Detect which cell encompasses the target text, then output its (x, y) center coordinate. 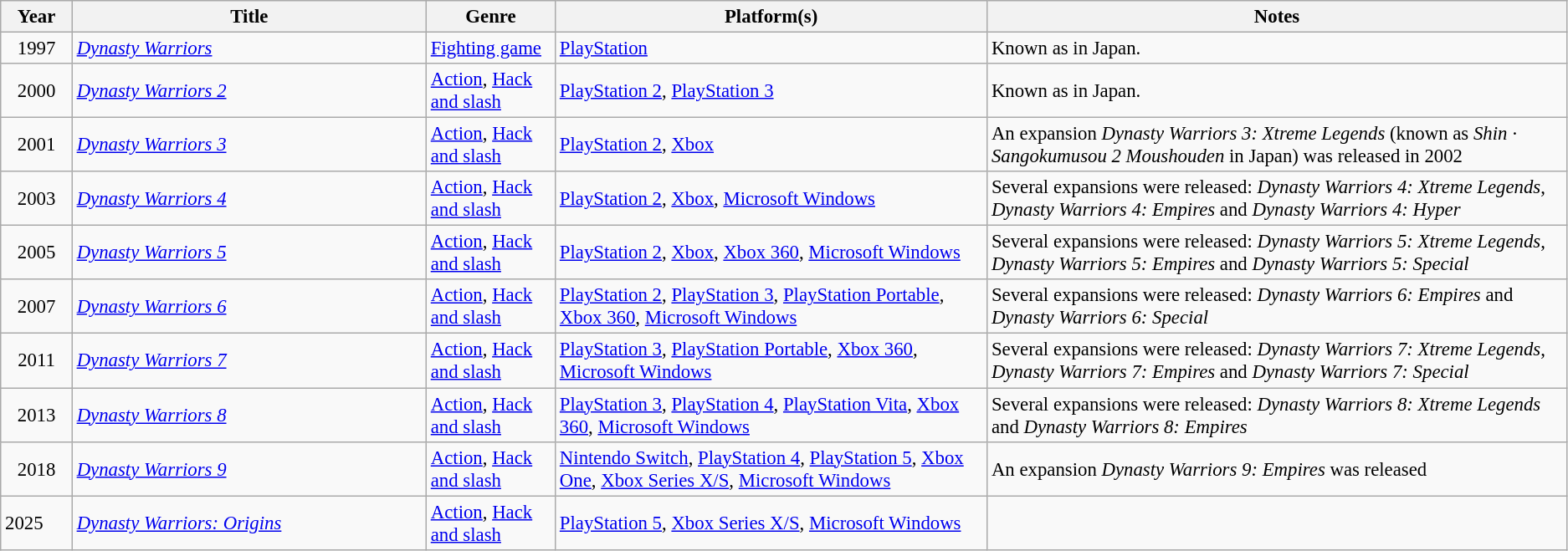
PlayStation 3, PlayStation 4, PlayStation Vita, Xbox 360, Microsoft Windows (771, 415)
Dynasty Warriors 7 (249, 361)
Several expansions were released: Dynasty Warriors 7: Xtreme Legends, Dynasty Warriors 7: Empires and Dynasty Warriors 7: Special (1277, 361)
2000 (37, 90)
2025 (37, 523)
Dynasty Warriors: Origins (249, 523)
Notes (1277, 17)
2005 (37, 253)
PlayStation (771, 48)
An expansion Dynasty Warriors 3: Xtreme Legends (known as Shin · Sangokumusou 2 Moushouden in Japan) was released in 2002 (1277, 145)
Dynasty Warriors 5 (249, 253)
2007 (37, 306)
Dynasty Warriors 8 (249, 415)
Several expansions were released: Dynasty Warriors 4: Xtreme Legends, Dynasty Warriors 4: Empires and Dynasty Warriors 4: Hyper (1277, 199)
PlayStation 3, PlayStation Portable, Xbox 360, Microsoft Windows (771, 361)
Dynasty Warriors 6 (249, 306)
2018 (37, 468)
1997 (37, 48)
2003 (37, 199)
PlayStation 2, Xbox (771, 145)
PlayStation 2, PlayStation 3, PlayStation Portable, Xbox 360, Microsoft Windows (771, 306)
Dynasty Warriors 2 (249, 90)
Several expansions were released: Dynasty Warriors 5: Xtreme Legends, Dynasty Warriors 5: Empires and Dynasty Warriors 5: Special (1277, 253)
Genre (490, 17)
Dynasty Warriors (249, 48)
Dynasty Warriors 9 (249, 468)
Title (249, 17)
PlayStation 2, Xbox, Xbox 360, Microsoft Windows (771, 253)
Nintendo Switch, PlayStation 4, PlayStation 5, Xbox One, Xbox Series X/S, Microsoft Windows (771, 468)
2011 (37, 361)
Several expansions were released: Dynasty Warriors 6: Empires and Dynasty Warriors 6: Special (1277, 306)
Year (37, 17)
2001 (37, 145)
2013 (37, 415)
PlayStation 2, PlayStation 3 (771, 90)
PlayStation 5, Xbox Series X/S, Microsoft Windows (771, 523)
Dynasty Warriors 4 (249, 199)
Fighting game (490, 48)
Platform(s) (771, 17)
Dynasty Warriors 3 (249, 145)
PlayStation 2, Xbox, Microsoft Windows (771, 199)
An expansion Dynasty Warriors 9: Empires was released (1277, 468)
Several expansions were released: Dynasty Warriors 8: Xtreme Legends and Dynasty Warriors 8: Empires (1277, 415)
